Return (X, Y) of the center of cell containing provided text 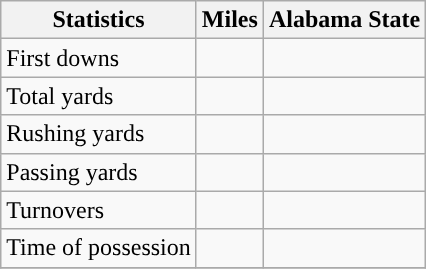
Statistics (99, 20)
Rushing yards (99, 134)
Turnovers (99, 210)
First downs (99, 58)
Alabama State (344, 20)
Total yards (99, 96)
Time of possession (99, 248)
Passing yards (99, 172)
Miles (230, 20)
